Locate the cell with the specified text and output its (X, Y) center coordinate. 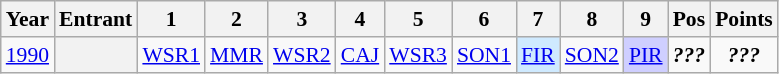
Entrant (96, 19)
SON2 (592, 55)
WSR2 (302, 55)
4 (360, 19)
SON1 (484, 55)
WSR3 (418, 55)
Year (28, 19)
1 (171, 19)
7 (538, 19)
2 (236, 19)
Pos (690, 19)
PIR (646, 55)
MMR (236, 55)
Points (744, 19)
CAJ (360, 55)
8 (592, 19)
6 (484, 19)
FIR (538, 55)
5 (418, 19)
WSR1 (171, 55)
9 (646, 19)
1990 (28, 55)
3 (302, 19)
